Scan for the cell matching the given text and deliver its [x, y] coordinate at center. 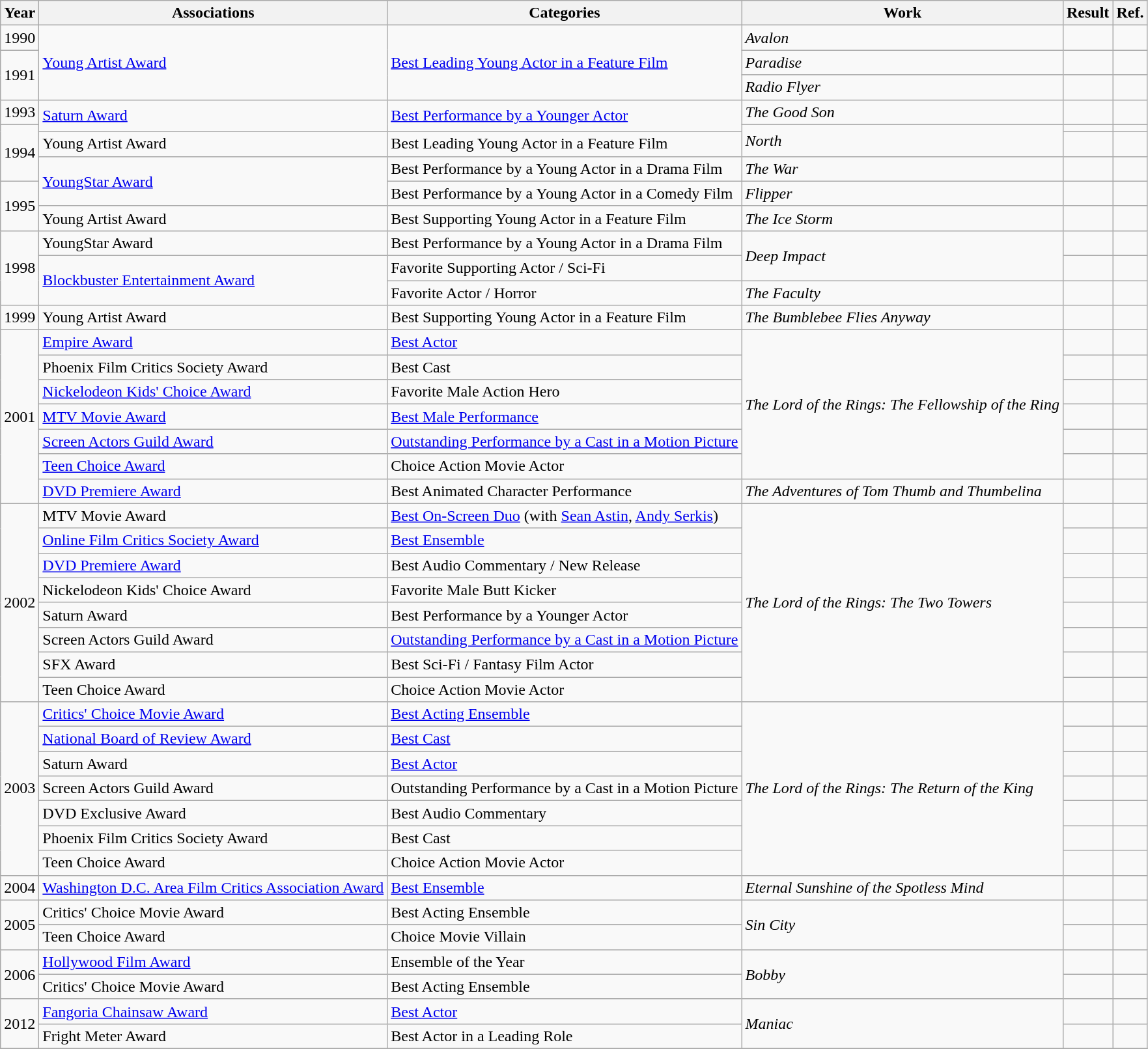
Best Performance by a Young Actor in a Comedy Film [565, 193]
The Ice Storm [903, 218]
Blockbuster Entertainment Award [214, 280]
Avalon [903, 38]
Best Male Performance [565, 417]
Fangoria Chainsaw Award [214, 1011]
Best Audio Commentary / New Release [565, 565]
Maniac [903, 1024]
1995 [20, 206]
The Lord of the Rings: The Fellowship of the Ring [903, 404]
1998 [20, 268]
Eternal Sunshine of the Spotless Mind [903, 888]
The War [903, 169]
Hollywood Film Award [214, 962]
1990 [20, 38]
Best Sci-Fi / Fantasy Film Actor [565, 664]
The Good Son [903, 112]
Deep Impact [903, 255]
2012 [20, 1024]
Online Film Critics Society Award [214, 540]
Radio Flyer [903, 87]
Favorite Male Action Hero [565, 392]
Washington D.C. Area Film Critics Association Award [214, 888]
Ref. [1130, 13]
Favorite Male Butt Kicker [565, 590]
DVD Exclusive Award [214, 813]
Favorite Supporting Actor / Sci-Fi [565, 268]
The Bumblebee Flies Anyway [903, 318]
North [903, 141]
Associations [214, 13]
2001 [20, 417]
SFX Award [214, 664]
Fright Meter Award [214, 1036]
1999 [20, 318]
Result [1087, 13]
1991 [20, 75]
Sin City [903, 925]
Best Audio Commentary [565, 813]
Best Actor in a Leading Role [565, 1036]
Best On-Screen Duo (with Sean Astin, Andy Serkis) [565, 516]
2002 [20, 602]
1993 [20, 112]
Flipper [903, 193]
National Board of Review Award [214, 739]
Choice Movie Villain [565, 937]
The Lord of the Rings: The Two Towers [903, 602]
2003 [20, 789]
2004 [20, 888]
Paradise [903, 63]
The Faculty [903, 292]
Year [20, 13]
Bobby [903, 974]
2006 [20, 974]
Favorite Actor / Horror [565, 292]
The Lord of the Rings: The Return of the King [903, 789]
The Adventures of Tom Thumb and Thumbelina [903, 491]
Best Animated Character Performance [565, 491]
Ensemble of the Year [565, 962]
1994 [20, 152]
Categories [565, 13]
2005 [20, 925]
Work [903, 13]
Empire Award [214, 343]
